Search for the cell housing the specified text and yield its (x, y) center coordinate. 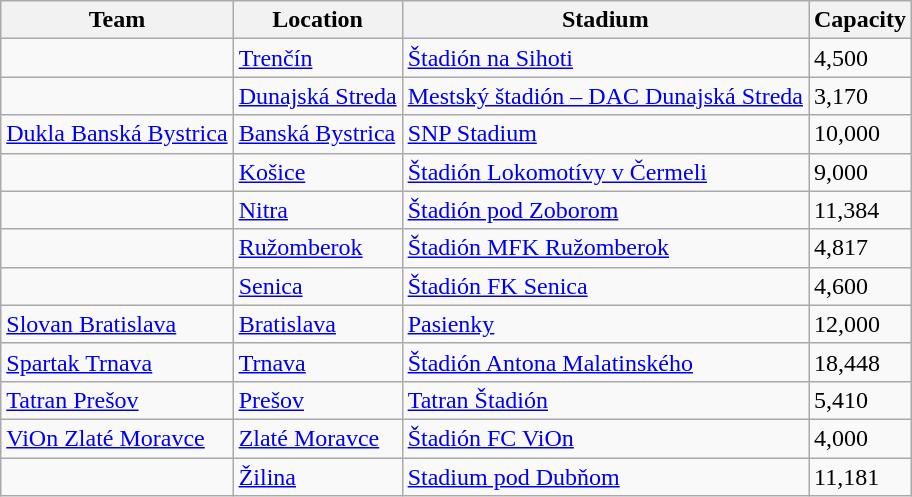
Slovan Bratislava (117, 324)
11,181 (860, 477)
Dunajská Streda (318, 96)
Stadium pod Dubňom (605, 477)
Nitra (318, 210)
Štadión FK Senica (605, 286)
Trenčín (318, 58)
Tatran Štadión (605, 400)
Zlaté Moravce (318, 438)
4,600 (860, 286)
12,000 (860, 324)
4,817 (860, 248)
Banská Bystrica (318, 134)
Spartak Trnava (117, 362)
Stadium (605, 20)
SNP Stadium (605, 134)
Košice (318, 172)
10,000 (860, 134)
Štadión Lokomotívy v Čermeli (605, 172)
4,000 (860, 438)
18,448 (860, 362)
Štadión FC ViOn (605, 438)
Trnava (318, 362)
11,384 (860, 210)
Štadión MFK Ružomberok (605, 248)
Mestský štadión – DAC Dunajská Streda (605, 96)
5,410 (860, 400)
Team (117, 20)
Ružomberok (318, 248)
Capacity (860, 20)
9,000 (860, 172)
Dukla Banská Bystrica (117, 134)
4,500 (860, 58)
Štadión pod Zoborom (605, 210)
Žilina (318, 477)
ViOn Zlaté Moravce (117, 438)
Prešov (318, 400)
Pasienky (605, 324)
Tatran Prešov (117, 400)
Bratislava (318, 324)
3,170 (860, 96)
Štadión Antona Malatinského (605, 362)
Location (318, 20)
Senica (318, 286)
Štadión na Sihoti (605, 58)
